Pinpoint the cell where the given text exists, returning its [x, y] midpoint coordinate. 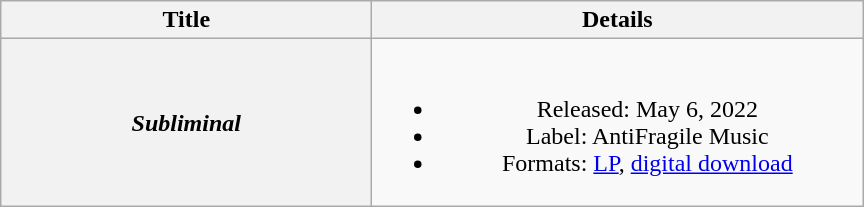
Title [186, 20]
Released: May 6, 2022Label: AntiFragile MusicFormats: LP, digital download [618, 122]
Subliminal [186, 122]
Details [618, 20]
